Return [x, y] of the center of cell containing provided text 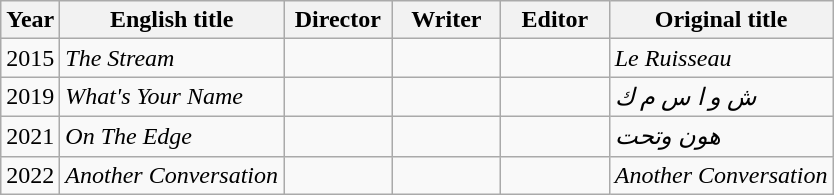
The Stream [172, 58]
English title [172, 20]
Director [338, 20]
هون وتحت [721, 136]
Writer [446, 20]
Original title [721, 20]
ش و ا س م ك [721, 97]
2019 [30, 97]
Le Ruisseau [721, 58]
2021 [30, 136]
On The Edge [172, 136]
Editor [556, 20]
Year [30, 20]
What's Your Name [172, 97]
2022 [30, 175]
2015 [30, 58]
